Determine the (x, y) coordinate at the center of the cell enclosing the given text.  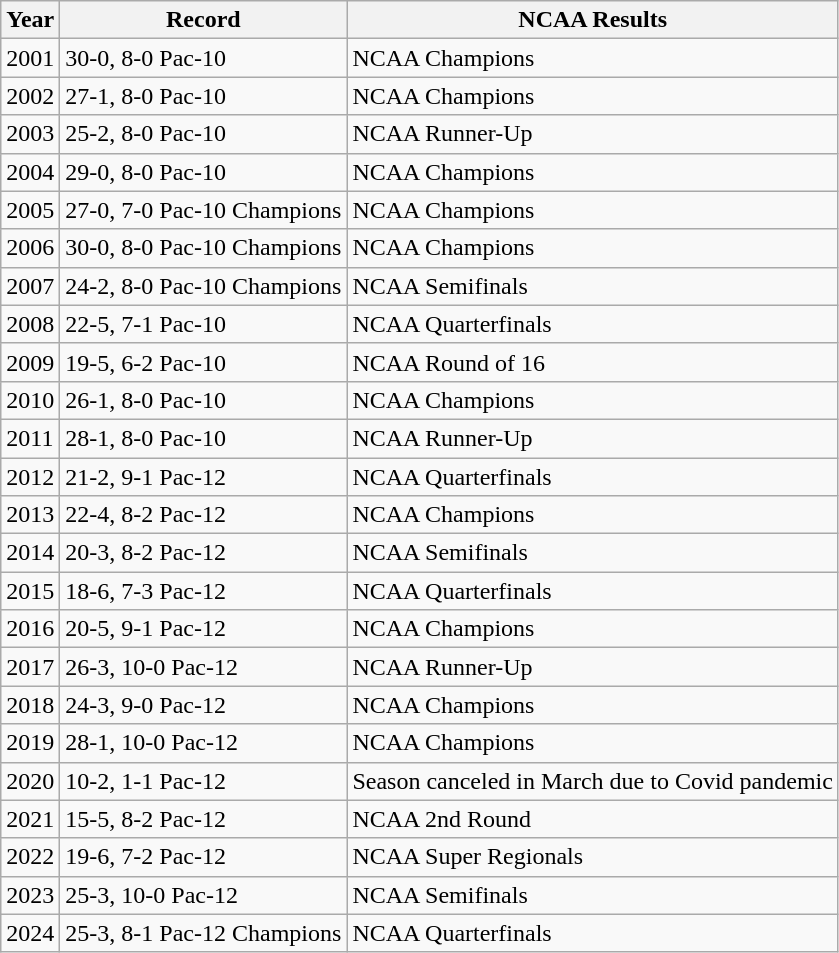
2008 (30, 324)
30-0, 8-0 Pac-10 (204, 58)
22-5, 7-1 Pac-10 (204, 324)
25-3, 10-0 Pac-12 (204, 895)
NCAA Round of 16 (593, 362)
2017 (30, 667)
Record (204, 20)
18-6, 7-3 Pac-12 (204, 591)
20-3, 8-2 Pac-12 (204, 553)
15-5, 8-2 Pac-12 (204, 819)
25-2, 8-0 Pac-10 (204, 134)
2014 (30, 553)
30-0, 8-0 Pac-10 Champions (204, 248)
29-0, 8-0 Pac-10 (204, 172)
Year (30, 20)
25-3, 8-1 Pac-12 Champions (204, 933)
27-1, 8-0 Pac-10 (204, 96)
28-1, 10-0 Pac-12 (204, 743)
27-0, 7-0 Pac-10 Champions (204, 210)
20-5, 9-1 Pac-12 (204, 629)
2007 (30, 286)
2012 (30, 477)
2016 (30, 629)
2011 (30, 438)
2018 (30, 705)
2002 (30, 96)
24-3, 9-0 Pac-12 (204, 705)
21-2, 9-1 Pac-12 (204, 477)
NCAA 2nd Round (593, 819)
19-5, 6-2 Pac-10 (204, 362)
NCAA Super Regionals (593, 857)
2021 (30, 819)
2006 (30, 248)
2015 (30, 591)
24-2, 8-0 Pac-10 Champions (204, 286)
2004 (30, 172)
2013 (30, 515)
2019 (30, 743)
26-1, 8-0 Pac-10 (204, 400)
2010 (30, 400)
26-3, 10-0 Pac-12 (204, 667)
2024 (30, 933)
Season canceled in March due to Covid pandemic (593, 781)
2005 (30, 210)
2003 (30, 134)
28-1, 8-0 Pac-10 (204, 438)
10-2, 1-1 Pac-12 (204, 781)
19-6, 7-2 Pac-12 (204, 857)
NCAA Results (593, 20)
2023 (30, 895)
22-4, 8-2 Pac-12 (204, 515)
2001 (30, 58)
2022 (30, 857)
2009 (30, 362)
2020 (30, 781)
